Search for the cell housing the specified text and yield its [x, y] center coordinate. 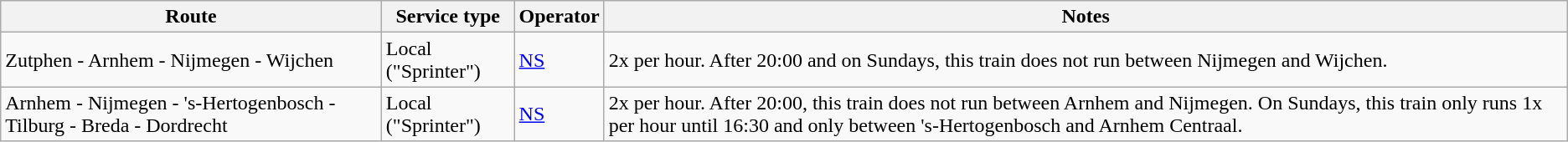
Operator [560, 17]
Service type [447, 17]
Route [191, 17]
2x per hour. After 20:00 and on Sundays, this train does not run between Nijmegen and Wijchen. [1086, 60]
Arnhem - Nijmegen - 's-Hertogenbosch - Tilburg - Breda - Dordrecht [191, 114]
Zutphen - Arnhem - Nijmegen - Wijchen [191, 60]
Notes [1086, 17]
